Determine the (x, y) coordinate at the center of the cell enclosing the given text.  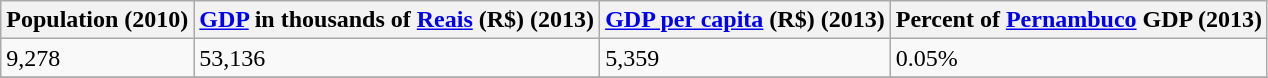
GDP in thousands of Reais (R$) (2013) (397, 20)
Population (2010) (98, 20)
5,359 (746, 58)
GDP per capita (R$) (2013) (746, 20)
53,136 (397, 58)
9,278 (98, 58)
0.05% (1078, 58)
Percent of Pernambuco GDP (2013) (1078, 20)
